Return [X, Y] of the center of cell containing provided text 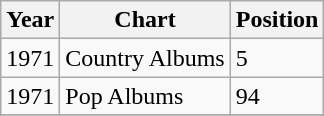
Year [30, 20]
5 [277, 58]
Chart [145, 20]
Country Albums [145, 58]
Pop Albums [145, 96]
Position [277, 20]
94 [277, 96]
